Return the (X, Y) coordinate for the center point of the cell that contains the specified text.  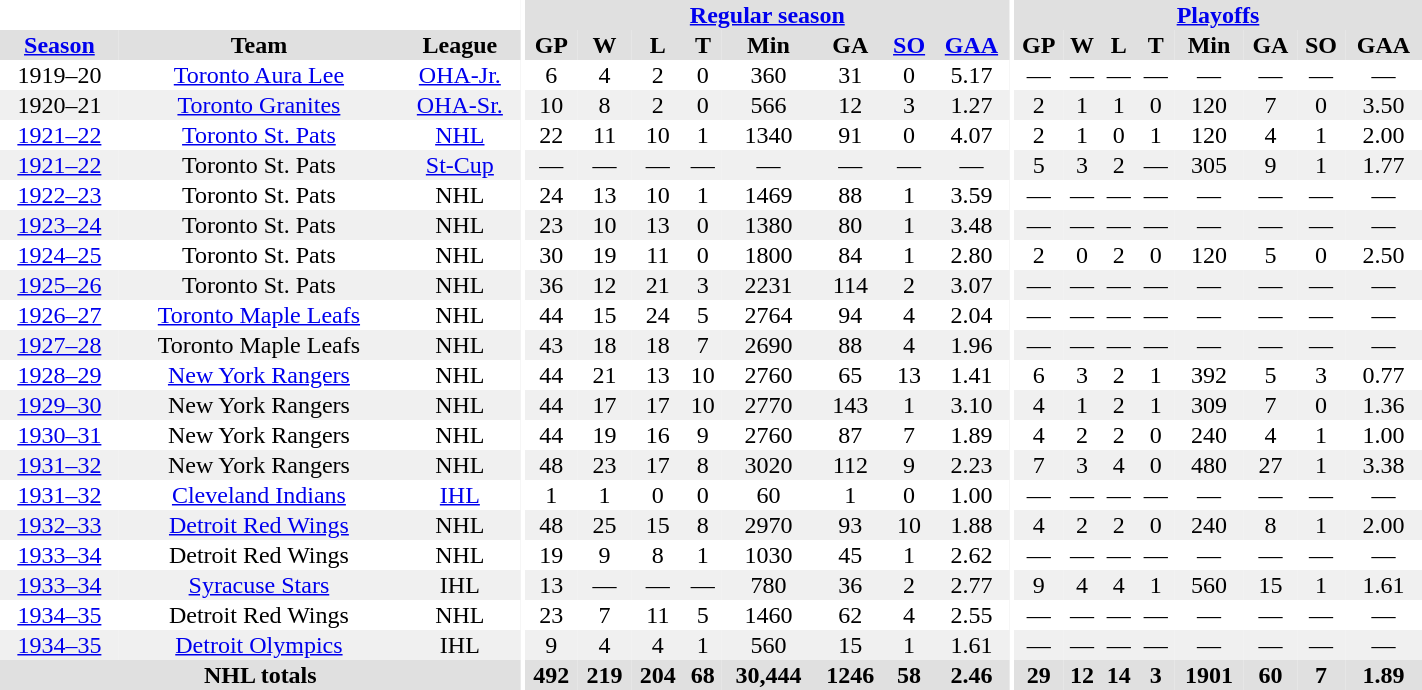
94 (851, 315)
1924–25 (60, 255)
14 (1118, 675)
1919–20 (60, 75)
Team (259, 45)
1.36 (1384, 405)
25 (604, 525)
2231 (768, 285)
League (460, 45)
114 (851, 285)
1.41 (972, 375)
2.55 (972, 615)
112 (851, 465)
29 (1039, 675)
305 (1209, 165)
2.46 (972, 675)
43 (552, 345)
Detroit Olympics (259, 645)
2770 (768, 405)
2.62 (972, 555)
1901 (1209, 675)
80 (851, 225)
30,444 (768, 675)
1030 (768, 555)
Toronto Aura Lee (259, 75)
2.80 (972, 255)
OHA-Jr. (460, 75)
204 (658, 675)
0.77 (1384, 375)
58 (909, 675)
2.77 (972, 585)
84 (851, 255)
492 (552, 675)
1.77 (1384, 165)
1380 (768, 225)
219 (604, 675)
1.88 (972, 525)
3.48 (972, 225)
480 (1209, 465)
5.17 (972, 75)
91 (851, 135)
2690 (768, 345)
1469 (768, 195)
30 (552, 255)
1926–27 (60, 315)
566 (768, 105)
1928–29 (60, 375)
3.38 (1384, 465)
OHA-Sr. (460, 105)
1927–28 (60, 345)
16 (658, 435)
31 (851, 75)
1.27 (972, 105)
2.23 (972, 465)
22 (552, 135)
360 (768, 75)
3.10 (972, 405)
2970 (768, 525)
309 (1209, 405)
2764 (768, 315)
3.59 (972, 195)
3020 (768, 465)
45 (851, 555)
93 (851, 525)
1.96 (972, 345)
1932–33 (60, 525)
62 (851, 615)
2.04 (972, 315)
NHL totals (260, 675)
Regular season (768, 15)
Toronto Granites (259, 105)
1920–21 (60, 105)
Syracuse Stars (259, 585)
4.07 (972, 135)
27 (1270, 465)
1800 (768, 255)
1246 (851, 675)
St-Cup (460, 165)
Cleveland Indians (259, 495)
143 (851, 405)
1923–24 (60, 225)
1460 (768, 615)
780 (768, 585)
1929–30 (60, 405)
1925–26 (60, 285)
1340 (768, 135)
2.50 (1384, 255)
65 (851, 375)
68 (702, 675)
3.07 (972, 285)
392 (1209, 375)
Playoffs (1218, 15)
3.50 (1384, 105)
1922–23 (60, 195)
Season (60, 45)
1930–31 (60, 435)
87 (851, 435)
